Provide the [x, y] coordinate of the cell's center where the given text is located.  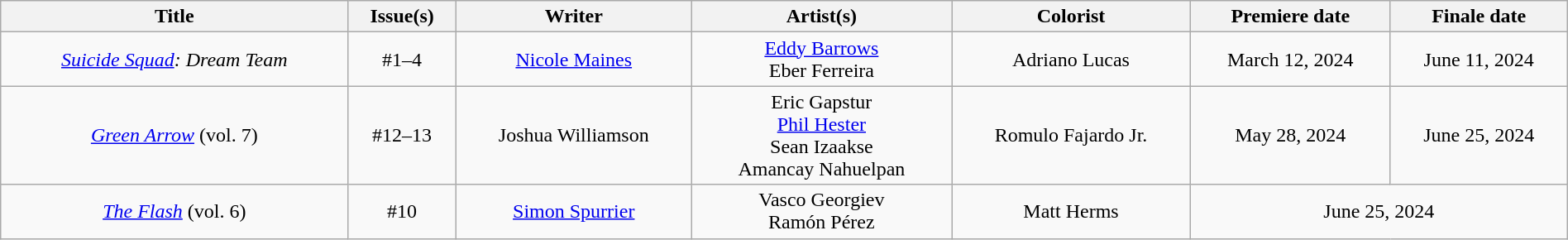
Eddy BarrowsEber Ferreira [821, 60]
June 11, 2024 [1479, 60]
Finale date [1479, 17]
Nicole Maines [574, 60]
Matt Herms [1072, 212]
March 12, 2024 [1290, 60]
#1–4 [402, 60]
Premiere date [1290, 17]
Issue(s) [402, 17]
Colorist [1072, 17]
Eric GapsturPhil HesterSean IzaakseAmancay Nahuelpan [821, 136]
May 28, 2024 [1290, 136]
Artist(s) [821, 17]
Vasco GeorgievRamón Pérez [821, 212]
Green Arrow (vol. 7) [174, 136]
The Flash (vol. 6) [174, 212]
Title [174, 17]
Romulo Fajardo Jr. [1072, 136]
Writer [574, 17]
Adriano Lucas [1072, 60]
#12–13 [402, 136]
Suicide Squad: Dream Team [174, 60]
Simon Spurrier [574, 212]
Joshua Williamson [574, 136]
#10 [402, 212]
